Capture the cell that displays the provided text and extract its [x, y] central coordinate. 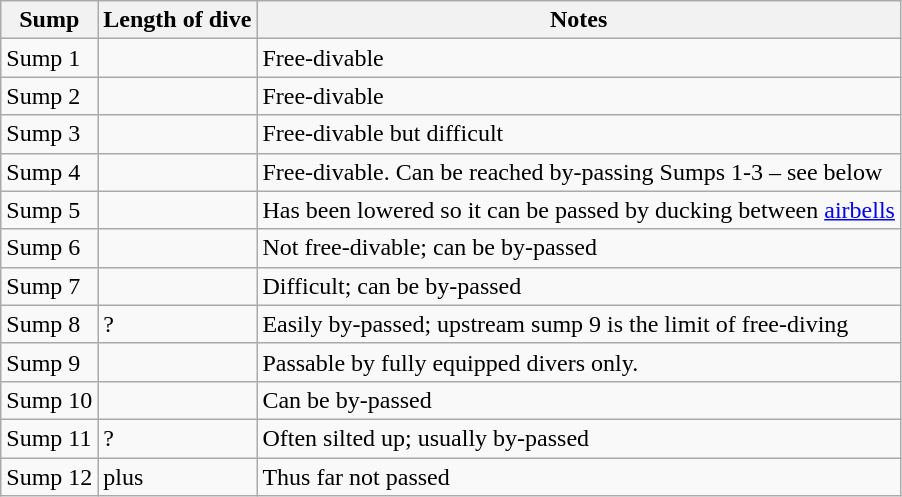
Sump 8 [50, 324]
Sump 4 [50, 172]
Sump 11 [50, 438]
Passable by fully equipped divers only. [579, 362]
Sump [50, 20]
Can be by-passed [579, 400]
Sump 3 [50, 134]
Length of dive [178, 20]
Difficult; can be by-passed [579, 286]
Sump 1 [50, 58]
Easily by-passed; upstream sump 9 is the limit of free-diving [579, 324]
Sump 10 [50, 400]
Thus far not passed [579, 477]
Sump 5 [50, 210]
Sump 12 [50, 477]
Sump 7 [50, 286]
Notes [579, 20]
Has been lowered so it can be passed by ducking between airbells [579, 210]
Sump 2 [50, 96]
Sump 9 [50, 362]
plus [178, 477]
Free-divable. Can be reached by-passing Sumps 1-3 – see below [579, 172]
Free-divable but difficult [579, 134]
Often silted up; usually by-passed [579, 438]
Sump 6 [50, 248]
Not free-divable; can be by-passed [579, 248]
